Identify which cell holds the provided text, then report its (X, Y) central coordinate. 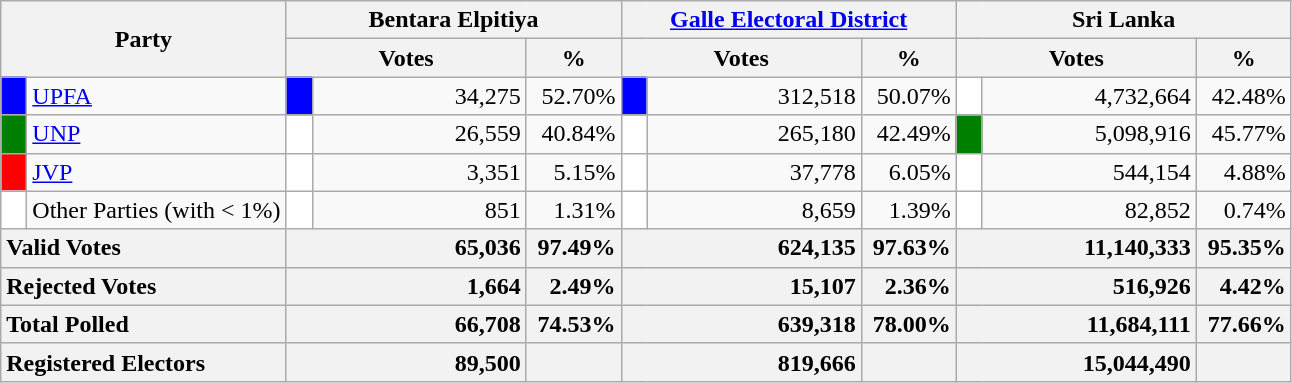
Sri Lanka (1124, 20)
97.49% (574, 248)
Other Parties (with < 1%) (156, 210)
312,518 (754, 96)
5,098,916 (1089, 134)
11,140,333 (1076, 248)
74.53% (574, 324)
Party (144, 39)
265,180 (754, 134)
UPFA (156, 96)
15,107 (741, 286)
Galle Electoral District (788, 20)
40.84% (574, 134)
66,708 (406, 324)
65,036 (406, 248)
624,135 (741, 248)
50.07% (908, 96)
516,926 (1076, 286)
95.35% (1244, 248)
Total Polled (144, 324)
544,154 (1089, 172)
1.39% (908, 210)
Rejected Votes (144, 286)
Bentara Elpitiya (454, 20)
5.15% (574, 172)
4.88% (1244, 172)
819,666 (741, 362)
2.36% (908, 286)
3,351 (419, 172)
639,318 (741, 324)
37,778 (754, 172)
77.66% (1244, 324)
0.74% (1244, 210)
11,684,111 (1076, 324)
45.77% (1244, 134)
JVP (156, 172)
15,044,490 (1076, 362)
82,852 (1089, 210)
78.00% (908, 324)
4.42% (1244, 286)
89,500 (406, 362)
8,659 (754, 210)
Registered Electors (144, 362)
1.31% (574, 210)
6.05% (908, 172)
2.49% (574, 286)
4,732,664 (1089, 96)
52.70% (574, 96)
42.49% (908, 134)
Valid Votes (144, 248)
UNP (156, 134)
34,275 (419, 96)
851 (419, 210)
1,664 (406, 286)
42.48% (1244, 96)
97.63% (908, 248)
26,559 (419, 134)
